Search for the cell housing the specified text and yield its (x, y) center coordinate. 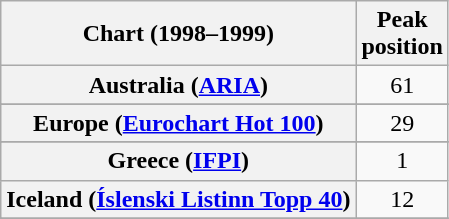
29 (402, 123)
Peakposition (402, 34)
Chart (1998–1999) (178, 34)
Iceland (Íslenski Listinn Topp 40) (178, 199)
12 (402, 199)
1 (402, 161)
Europe (Eurochart Hot 100) (178, 123)
61 (402, 85)
Greece (IFPI) (178, 161)
Australia (ARIA) (178, 85)
